For the text-containing cell, return its midpoint in (X, Y) coordinate format. 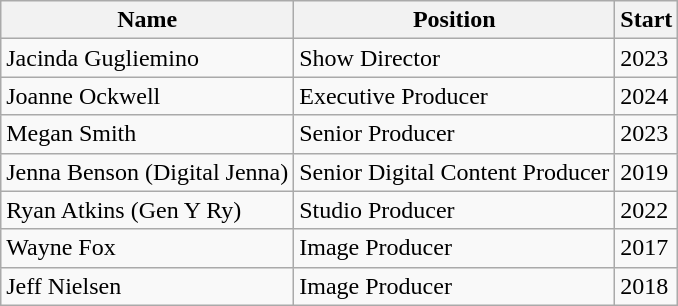
Name (148, 20)
Ryan Atkins (Gen Y Ry) (148, 210)
Joanne Ockwell (148, 96)
Start (646, 20)
Executive Producer (454, 96)
Jeff Nielsen (148, 286)
Jacinda Gugliemino (148, 58)
Studio Producer (454, 210)
2024 (646, 96)
Wayne Fox (148, 248)
2018 (646, 286)
Senior Digital Content Producer (454, 172)
Jenna Benson (Digital Jenna) (148, 172)
Position (454, 20)
2022 (646, 210)
2017 (646, 248)
Megan Smith (148, 134)
2019 (646, 172)
Show Director (454, 58)
Senior Producer (454, 134)
